Find where the given text appears and provide that cell's center as (x, y) coordinate. 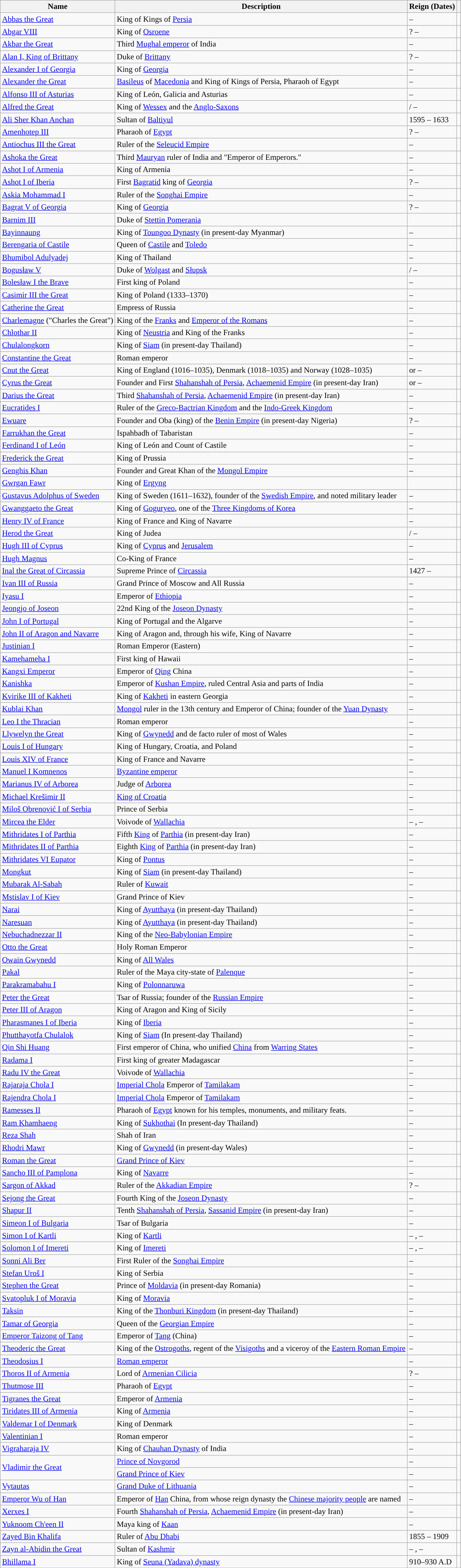
Simeon I of Bulgaria (58, 1223)
Emperor Wu of Han (58, 1499)
First king of Hawaii (261, 659)
Supreme Prince of Circassia (261, 571)
King of Toungoo Dynasty (in present-day Myanmar) (261, 232)
Description (261, 7)
King of Pontus (261, 859)
King of Gwynedd and de facto ruler of most of Wales (261, 734)
Sancho III of Pamplona (58, 1173)
Grand Duke of Lithuania (261, 1486)
Roman Emperor (Eastern) (261, 646)
Tiridates III of Armenia (58, 1411)
King of Siam (In present-day Thailand) (261, 1035)
King of France and King of Navarre (261, 521)
Manuel I Komnenos (58, 772)
King of Cyprus and Jerusalem (261, 546)
King of France and Navarre (261, 759)
Michael Krešimir II (58, 797)
Roman the Great (58, 1160)
Amenhotep III (58, 132)
Sonni Ali Ber (58, 1261)
King of the Thonburi Kingdom (in present-day Thailand) (261, 1311)
Fourth King of the Joseon Dynasty (261, 1198)
Emperor of Kushan Empire, ruled Central Asia and parts of India (261, 684)
Miloš Obrenović I of Serbia (58, 809)
Marianus IV of Arborea (58, 784)
Radama I (58, 1060)
Ispahbadh of Tabaristan (261, 433)
Llywelyn the Great (58, 734)
Tsar of Russia; founder of the Russian Empire (261, 997)
Third Mauryan ruler of India and "Emperor of Emperors." (261, 157)
Chlothar II (58, 332)
King of Navarre (261, 1173)
First Bagratid king of Georgia (261, 182)
Herod the Great (58, 533)
King of Moravia (261, 1298)
Catherine the Great (58, 307)
Bayinnaung (58, 232)
Constantine the Great (58, 357)
Ferdinand I of León (58, 445)
Ashoka the Great (58, 157)
Grand Prince of Moscow and All Russia (261, 584)
Farrukhan the Great (58, 433)
Ewuare (58, 420)
Bogusław V (58, 270)
Abgar VIII (58, 32)
Pharasmanes I of Iberia (58, 1022)
Yuknoom Ch'een II (58, 1524)
Casimir III the Great (58, 295)
Kanishka (58, 684)
Hugh Magnus (58, 558)
Hugh III of Cyprus (58, 546)
Ashot I of Armenia (58, 170)
Mithridates I of Parthia (58, 834)
Rhodri Mawr (58, 1148)
Naresuan (58, 922)
Gwanggaeto the Great (58, 508)
Mongkut (58, 872)
King of Wessex and the Anglo-Saxons (261, 107)
Eucratides I (58, 408)
Justinian I (58, 646)
King of England (1016–1035), Denmark (1018–1035) and Norway (1028–1035) (261, 370)
Theoderic the Great (58, 1348)
Ramesses II (58, 1110)
King of Serbia (261, 1273)
King of Denmark (261, 1424)
Nebuchadnezzar II (58, 934)
Charlemagne ("Charles the Great") (58, 320)
King of Neustria and King of the Franks (261, 332)
King of the Neo-Babylonian Empire (261, 934)
Pharaoh of Egypt known for his temples, monuments, and military feats. (261, 1110)
Prince of Novgorod (261, 1461)
Akbar the Great (58, 44)
Sargon of Akkad (58, 1185)
Xerxes I (58, 1511)
Owain Gwynedd (58, 960)
King of Thailand (261, 257)
John II of Aragon and Navarre (58, 634)
Alan I, King of Brittany (58, 57)
Co-King of France (261, 558)
Rajendra Chola I (58, 1098)
Emperor of Tang (China) (261, 1336)
King of the Franks and Emperor of the Romans (261, 320)
Mithridates II of Parthia (58, 847)
Maya king of Kaan (261, 1524)
Simon I of Kartli (58, 1236)
Ram Khamhaeng (58, 1123)
Vytautas (58, 1486)
Founder and Great Khan of the Mongol Empire (261, 470)
Phutthayotfa Chulalok (58, 1035)
Ruler of Abu Dhabi (261, 1536)
Shapur II (58, 1211)
John I of Portugal (58, 621)
Ashot I of Iberia (58, 182)
Founder and First Shahanshah of Persia, Achaemenid Empire (in present-day Iran) (261, 383)
First emperor of China, who unified China from Warring States (261, 1047)
Mstislav I of Kiev (58, 897)
Gwrgan Fawr (58, 483)
Gustavus Adolphus of Sweden (58, 496)
Narai (58, 909)
Rajaraja Chola I (58, 1085)
Alexander I of Georgia (58, 69)
Ruler of the Maya city-state of Palenque (261, 972)
Stephen the Great (58, 1286)
910–930 A.D (432, 1561)
Zayn al-Abidin the Great (58, 1549)
Duke of Brittany (261, 57)
Kamehameha I (58, 659)
Tenth Shahanshah of Persia, Sassanid Empire (in present-day Iran) (261, 1211)
Bagrat V of Georgia (58, 207)
Judge of Arborea (261, 784)
Queen of Castile and Toledo (261, 245)
Mircea the Elder (58, 822)
Emperor Taizong of Tang (58, 1336)
Valdemar I of Denmark (58, 1424)
Parakramabahu I (58, 985)
King of Prussia (261, 458)
Zayed Bin Khalifa (58, 1536)
King of the Ostrogoths, regent of the Visigoths and a viceroy of the Eastern Roman Empire (261, 1348)
Alfonso III of Asturias (58, 94)
King of Kakheti in eastern Georgia (261, 696)
Cnut the Great (58, 370)
1855 – 1909 (432, 1536)
Vigraharaja IV (58, 1449)
First Ruler of the Songhai Empire (261, 1261)
Radu IV the Great (58, 1072)
Holy Roman Emperor (261, 947)
Kangxi Emperor (58, 671)
Fourth Shahanshah of Persia, Achaemenid Empire (in present-day Iran) (261, 1511)
Prince of Serbia (261, 809)
King of Chauhan Dynasty of India (261, 1449)
Queen of the Georgian Empire (261, 1323)
King of Goguryeo, one of the Three Kingdoms of Korea (261, 508)
Louis I of Hungary (58, 746)
Third Mughal emperor of India (261, 44)
King of Polonnaruwa (261, 985)
Thutmose III (58, 1386)
Frederick the Great (58, 458)
Founder and Oba (king) of the Benin Empire (in present-day Nigeria) (261, 420)
Bolesław I the Brave (58, 282)
Fifth King of Parthia (in present-day Iran) (261, 834)
Antiochus III the Great (58, 144)
Duke of Wolgast and Słupsk (261, 270)
Shah of Iran (261, 1135)
Basileus of Macedonia and King of Kings of Persia, Pharaoh of Egypt (261, 82)
Iyasu I (58, 596)
Valentinian I (58, 1436)
Qin Shi Huang (58, 1047)
King of Imereti (261, 1248)
Ruler of the Greco-Bactrian Kingdom and the Indo-Greek Kingdom (261, 408)
Darius the Great (58, 395)
Emperor of Han China, from whose reign dynasty the Chinese majority people are named (261, 1499)
Emperor of Armenia (261, 1399)
King of Poland (1333–1370) (261, 295)
Kvirike III of Kakheti (58, 696)
Jeongjo of Joseon (58, 609)
Taksin (58, 1311)
Askia Mohammad I (58, 195)
Sultan of Kashmir (261, 1549)
Emperor of Ethiopia (261, 596)
King of All Wales (261, 960)
Reign (Dates) (432, 7)
Sejong the Great (58, 1198)
Byzantine emperor (261, 772)
King of Aragon and, through his wife, King of Navarre (261, 634)
Ruler of the Seleucid Empire (261, 144)
Ivan III of Russia (58, 584)
Cyrus the Great (58, 383)
Leo I the Thracian (58, 721)
King of León and Count of Castile (261, 445)
King of Sukhothai (In present-day Thailand) (261, 1123)
Emperor of Qing China (261, 671)
Tigranes the Great (58, 1399)
Kublai Khan (58, 709)
Mithridates VI Eupator (58, 859)
Genghis Khan (58, 470)
Third Shahanshah of Persia, Achaemenid Empire (in present-day Iran) (261, 395)
King of Gwynedd (in present-day Wales) (261, 1148)
King of Osroene (261, 32)
First king of Poland (261, 282)
King of Portugal and the Algarve (261, 621)
Stefan Uroš I (58, 1273)
Abbas the Great (58, 19)
King of Aragon and King of Sicily (261, 1010)
Bhumibol Adulyadej (58, 257)
Empress of Russia (261, 307)
Berengaria of Castile (58, 245)
Lord of Armenian Cilicia (261, 1374)
Alexander the Great (58, 82)
Otto the Great (58, 947)
Name (58, 7)
Ruler of the Songhai Empire (261, 195)
Reza Shah (58, 1135)
Henry IV of France (58, 521)
King of Hungary, Croatia, and Poland (261, 746)
King of León, Galicia and Asturias (261, 94)
Bhillama I (58, 1561)
Barnim III (58, 220)
King of Iberia (261, 1022)
Tsar of Bulgaria (261, 1223)
Prince of Moldavia (in present-day Romania) (261, 1286)
Inal the Great of Circassia (58, 571)
Theodosius I (58, 1361)
Mubarak Al-Sabah (58, 884)
Tamar of Georgia (58, 1323)
1595 – 1633 (432, 119)
Ruler of Kuwait (261, 884)
Thoros II of Armenia (58, 1374)
Peter III of Aragon (58, 1010)
Louis XIV of France (58, 759)
Chulalongkorn (58, 345)
King of Ergyng (261, 483)
1427 – (432, 571)
Pakal (58, 972)
Ruler of the Akkadian Empire (261, 1185)
King of Croatia (261, 797)
Ali Sher Khan Anchan (58, 119)
Sultan of Baltiyul (261, 119)
22nd King of the Joseon Dynasty (261, 609)
Svatopluk I of Moravia (58, 1298)
King of Sweden (1611–1632), founder of the Swedish Empire, and noted military leader (261, 496)
King of Kings of Persia (261, 19)
King of Judea (261, 533)
Solomon I of Imereti (58, 1248)
Mongol ruler in the 13th century and Emperor of China; founder of the Yuan Dynasty (261, 709)
Alfred the Great (58, 107)
First king of greater Madagascar (261, 1060)
King of Kartli (261, 1236)
Eighth King of Parthia (in present-day Iran) (261, 847)
King of Seuna (Yadava) dynasty (261, 1561)
Duke of Stettin Pomerania (261, 220)
Peter the Great (58, 997)
Vladimir the Great (58, 1468)
